Output the [X, Y] coordinate of the center of the cell containing the given text.  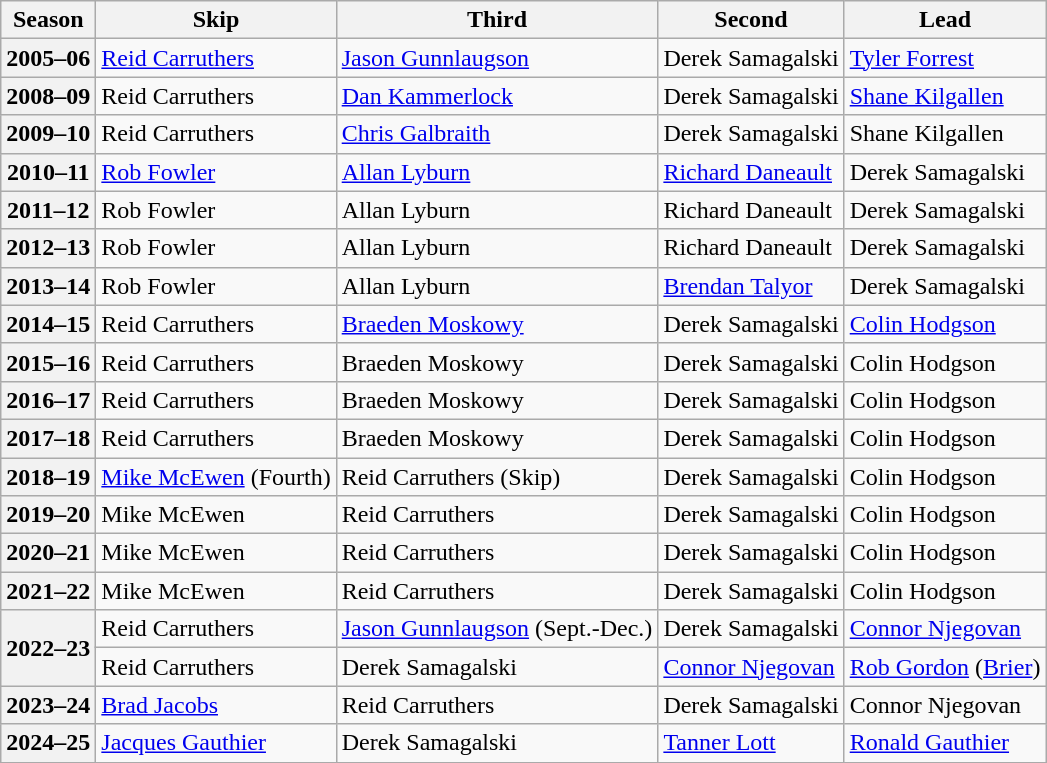
2008–09 [48, 96]
2010–11 [48, 172]
Lead [945, 20]
Tyler Forrest [945, 58]
Jason Gunnlaugson (Sept.-Dec.) [497, 629]
Skip [216, 20]
2019–20 [48, 515]
Jacques Gauthier [216, 743]
2023–24 [48, 705]
2017–18 [48, 438]
Tanner Lott [751, 743]
2011–12 [48, 210]
Brendan Talyor [751, 286]
2012–13 [48, 248]
Mike McEwen (Fourth) [216, 477]
Brad Jacobs [216, 705]
2024–25 [48, 743]
Chris Galbraith [497, 134]
2014–15 [48, 324]
Reid Carruthers (Skip) [497, 477]
Ronald Gauthier [945, 743]
2018–19 [48, 477]
Dan Kammerlock [497, 96]
2005–06 [48, 58]
Third [497, 20]
2015–16 [48, 362]
2022–23 [48, 648]
Jason Gunnlaugson [497, 58]
Season [48, 20]
Second [751, 20]
2016–17 [48, 400]
2013–14 [48, 286]
2021–22 [48, 591]
2020–21 [48, 553]
2009–10 [48, 134]
Rob Gordon (Brier) [945, 667]
